Return [x, y] of the center of cell containing provided text 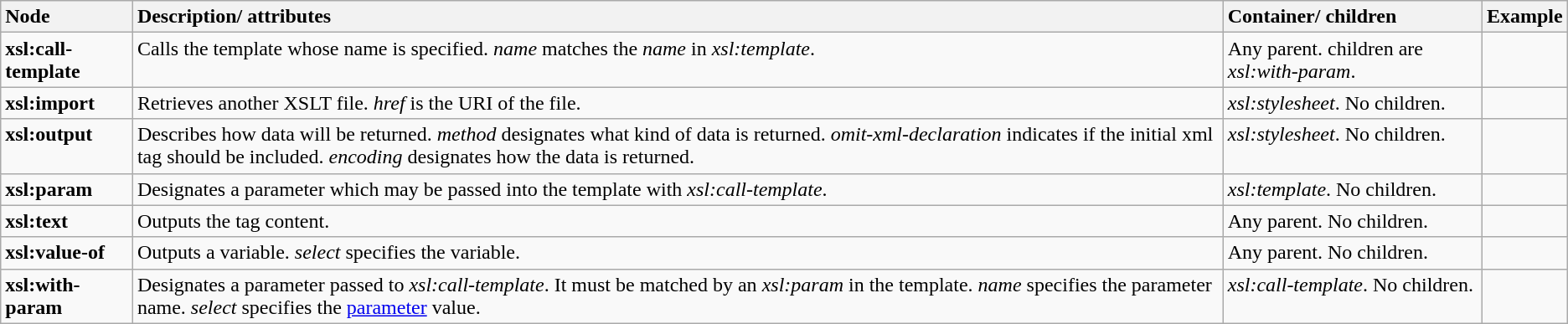
Outputs the tag content. [678, 221]
Container/ children [1352, 17]
xsl:text [67, 221]
Designates a parameter which may be passed into the template with xsl:call-template. [678, 189]
xsl:with-param [67, 296]
Retrieves another XSLT file. href is the URI of the file. [678, 103]
xsl:value-of [67, 253]
xsl:call-template. No children. [1352, 296]
Example [1524, 17]
xsl:output [67, 146]
xsl:call-template [67, 60]
Node [67, 17]
xsl:param [67, 189]
Calls the template whose name is specified. name matches the name in xsl:template. [678, 60]
Description/ attributes [678, 17]
Outputs a variable. select specifies the variable. [678, 253]
Any parent. children are xsl:with-param. [1352, 60]
xsl:import [67, 103]
xsl:template. No children. [1352, 189]
